Capture the cell that displays the provided text and extract its (X, Y) central coordinate. 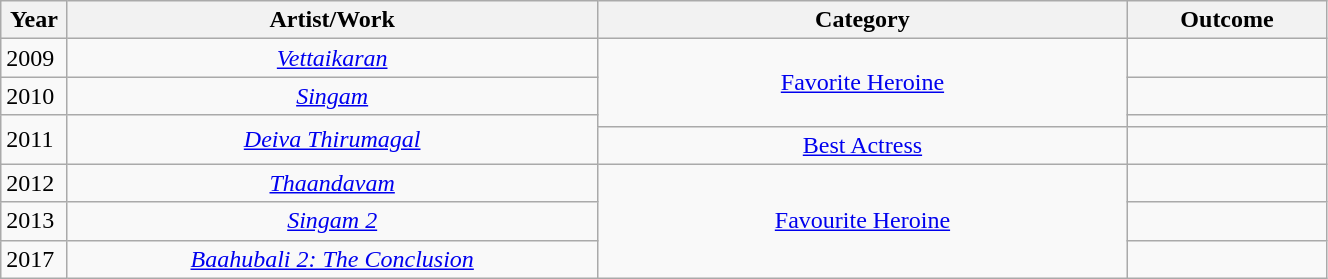
Favorite Heroine (862, 82)
2009 (34, 58)
Singam 2 (332, 221)
Best Actress (862, 145)
Deiva Thirumagal (332, 140)
Thaandavam (332, 183)
Outcome (1228, 20)
Baahubali 2: The Conclusion (332, 259)
Year (34, 20)
2012 (34, 183)
Vettaikaran (332, 58)
2011 (34, 140)
Artist/Work (332, 20)
Singam (332, 96)
2013 (34, 221)
Favourite Heroine (862, 221)
Category (862, 20)
2017 (34, 259)
2010 (34, 96)
